Determine the [x, y] coordinate at the center of the cell enclosing the given text.  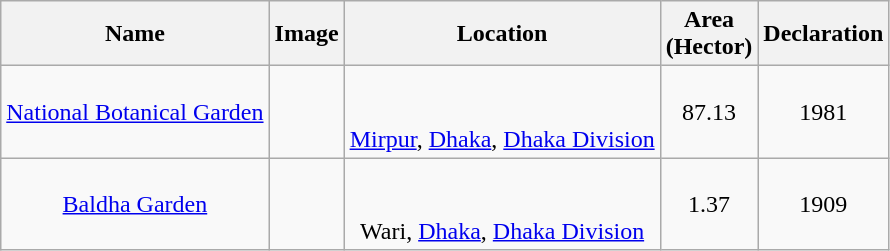
Wari, Dhaka, Dhaka Division [502, 204]
1.37 [709, 204]
Mirpur, Dhaka, Dhaka Division [502, 112]
1909 [824, 204]
Image [306, 34]
National Botanical Garden [135, 112]
87.13 [709, 112]
Baldha Garden [135, 204]
Area(Hector) [709, 34]
Location [502, 34]
Declaration [824, 34]
Name [135, 34]
1981 [824, 112]
